Provide the (X, Y) coordinate of the cell's center where the given text is located.  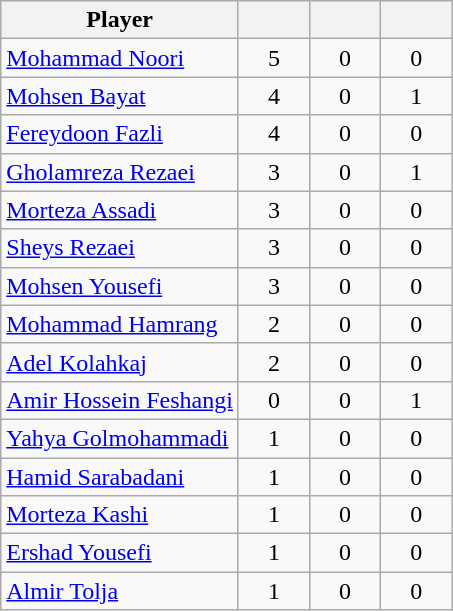
Mohammad Hamrang (120, 324)
Mohsen Yousefi (120, 286)
Hamid Sarabadani (120, 477)
Adel Kolahkaj (120, 362)
Mohsen Bayat (120, 96)
Mohammad Noori (120, 58)
Morteza Assadi (120, 210)
Ershad Yousefi (120, 553)
Morteza Kashi (120, 515)
5 (274, 58)
Yahya Golmohammadi (120, 438)
Almir Tolja (120, 591)
Fereydoon Fazli (120, 134)
Gholamreza Rezaei (120, 172)
Amir Hossein Feshangi (120, 400)
Sheys Rezaei (120, 248)
Player (120, 20)
